Detect which cell encompasses the target text, then output its [x, y] center coordinate. 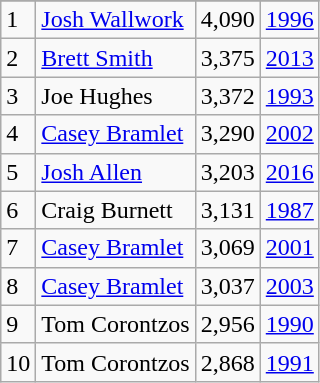
4,090 [228, 20]
1993 [290, 96]
Josh Allen [116, 172]
2 [18, 58]
9 [18, 324]
3 [18, 96]
2,956 [228, 324]
5 [18, 172]
3,375 [228, 58]
3,131 [228, 210]
2,868 [228, 362]
Josh Wallwork [116, 20]
3,290 [228, 134]
2003 [290, 286]
4 [18, 134]
Brett Smith [116, 58]
1991 [290, 362]
6 [18, 210]
10 [18, 362]
2016 [290, 172]
1 [18, 20]
3,037 [228, 286]
3,203 [228, 172]
8 [18, 286]
1987 [290, 210]
7 [18, 248]
Craig Burnett [116, 210]
3,372 [228, 96]
Joe Hughes [116, 96]
3,069 [228, 248]
1990 [290, 324]
2001 [290, 248]
2002 [290, 134]
1996 [290, 20]
2013 [290, 58]
